For the text-containing cell, return its midpoint in (X, Y) coordinate format. 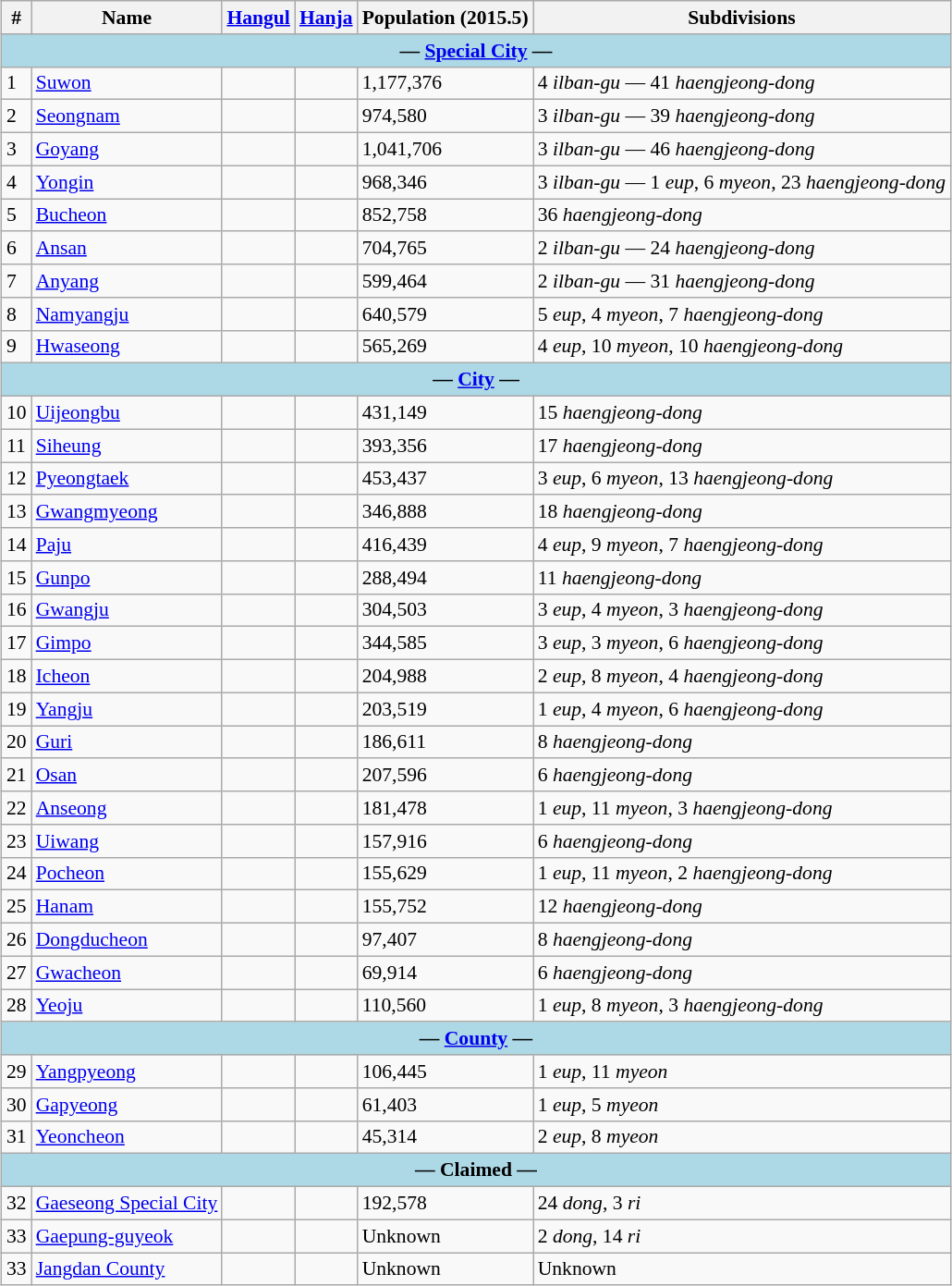
17 haengjeong-dong (741, 446)
3 ilban-gu — 39 haengjeong-dong (741, 116)
Hanam (128, 907)
61,403 (445, 1104)
17 (17, 643)
3 ilban-gu — 1 eup, 6 myeon, 23 haengjeong-dong (741, 182)
288,494 (445, 577)
Population (2015.5) (445, 18)
203,519 (445, 709)
5 eup, 4 myeon, 7 haengjeong-dong (741, 313)
23 (17, 840)
2 ilban-gu — 31 haengjeong-dong (741, 281)
2 (17, 116)
4 eup, 9 myeon, 7 haengjeong-dong (741, 545)
16 (17, 610)
1 eup, 5 myeon (741, 1104)
1 eup, 4 myeon, 6 haengjeong-dong (741, 709)
Gaepung-guyeok (128, 1236)
207,596 (445, 775)
1 (17, 83)
69,914 (445, 973)
9 (17, 347)
1 eup, 11 myeon, 2 haengjeong-dong (741, 874)
24 (17, 874)
25 (17, 907)
Osan (128, 775)
968,346 (445, 182)
32 (17, 1203)
4 ilban-gu — 41 haengjeong-dong (741, 83)
11 haengjeong-dong (741, 577)
28 (17, 1006)
Namyangju (128, 313)
8 (17, 313)
3 ilban-gu — 46 haengjeong-dong (741, 149)
# (17, 18)
453,437 (445, 479)
Gwangmyeong (128, 511)
Ansan (128, 248)
Hanja (326, 18)
36 haengjeong-dong (741, 214)
Yangpyeong (128, 1072)
4 eup, 10 myeon, 10 haengjeong-dong (741, 347)
97,407 (445, 939)
Pocheon (128, 874)
Gaeseong Special City (128, 1203)
Gapyeong (128, 1104)
— Claimed — (476, 1170)
12 (17, 479)
Pyeongtaek (128, 479)
13 (17, 511)
852,758 (445, 214)
Suwon (128, 83)
3 eup, 4 myeon, 3 haengjeong-dong (741, 610)
1 eup, 8 myeon, 3 haengjeong-dong (741, 1006)
Gwangju (128, 610)
Uiwang (128, 840)
1 eup, 11 myeon (741, 1072)
3 eup, 6 myeon, 13 haengjeong-dong (741, 479)
Uijeongbu (128, 412)
Yeoju (128, 1006)
Hwaseong (128, 347)
Hangul (259, 18)
Yangju (128, 709)
5 (17, 214)
186,611 (445, 741)
Jangdan County (128, 1268)
18 (17, 676)
106,445 (445, 1072)
19 (17, 709)
Gimpo (128, 643)
7 (17, 281)
Yeoncheon (128, 1137)
45,314 (445, 1137)
565,269 (445, 347)
Yongin (128, 182)
155,752 (445, 907)
27 (17, 973)
431,149 (445, 412)
3 (17, 149)
2 eup, 8 myeon (741, 1137)
Bucheon (128, 214)
— City — (476, 380)
15 haengjeong-dong (741, 412)
157,916 (445, 840)
Icheon (128, 676)
974,580 (445, 116)
Goyang (128, 149)
2 eup, 8 myeon, 4 haengjeong-dong (741, 676)
2 dong, 14 ri (741, 1236)
30 (17, 1104)
— County — (476, 1038)
304,503 (445, 610)
21 (17, 775)
31 (17, 1137)
6 (17, 248)
12 haengjeong-dong (741, 907)
181,478 (445, 808)
Seongnam (128, 116)
Paju (128, 545)
Gwacheon (128, 973)
110,560 (445, 1006)
599,464 (445, 281)
10 (17, 412)
Subdivisions (741, 18)
1,177,376 (445, 83)
704,765 (445, 248)
2 ilban-gu — 24 haengjeong-dong (741, 248)
640,579 (445, 313)
22 (17, 808)
1,041,706 (445, 149)
4 (17, 182)
11 (17, 446)
29 (17, 1072)
Name (128, 18)
Guri (128, 741)
3 eup, 3 myeon, 6 haengjeong-dong (741, 643)
204,988 (445, 676)
344,585 (445, 643)
Dongducheon (128, 939)
18 haengjeong-dong (741, 511)
15 (17, 577)
Anseong (128, 808)
Gunpo (128, 577)
20 (17, 741)
1 eup, 11 myeon, 3 haengjeong-dong (741, 808)
Siheung (128, 446)
346,888 (445, 511)
416,439 (445, 545)
24 dong, 3 ri (741, 1203)
— Special City — (476, 50)
14 (17, 545)
393,356 (445, 446)
Anyang (128, 281)
155,629 (445, 874)
26 (17, 939)
192,578 (445, 1203)
